Determine the (X, Y) coordinate at the center of the cell enclosing the given text.  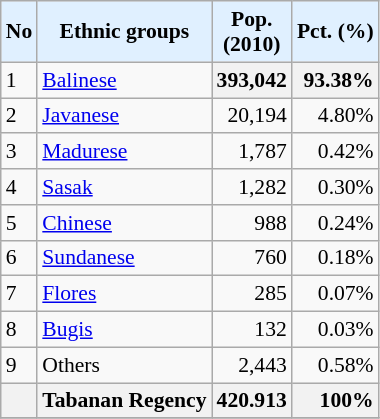
1,787 (252, 152)
93.38% (336, 80)
5 (20, 223)
9 (20, 365)
Tabanan Regency (124, 401)
Javanese (124, 116)
132 (252, 330)
420.913 (252, 401)
4 (20, 187)
0.24% (336, 223)
0.30% (336, 187)
8 (20, 330)
988 (252, 223)
0.42% (336, 152)
285 (252, 294)
Madurese (124, 152)
0.07% (336, 294)
2 (20, 116)
1,282 (252, 187)
0.03% (336, 330)
Pop. (2010) (252, 32)
20,194 (252, 116)
No (20, 32)
0.58% (336, 365)
1 (20, 80)
Balinese (124, 80)
Ethnic groups (124, 32)
100% (336, 401)
7 (20, 294)
0.18% (336, 258)
6 (20, 258)
Chinese (124, 223)
Bugis (124, 330)
Sasak (124, 187)
760 (252, 258)
393,042 (252, 80)
Flores (124, 294)
Others (124, 365)
3 (20, 152)
4.80% (336, 116)
Sundanese (124, 258)
Pct. (%) (336, 32)
2,443 (252, 365)
